Locate the cell with the specified text and output its [X, Y] center coordinate. 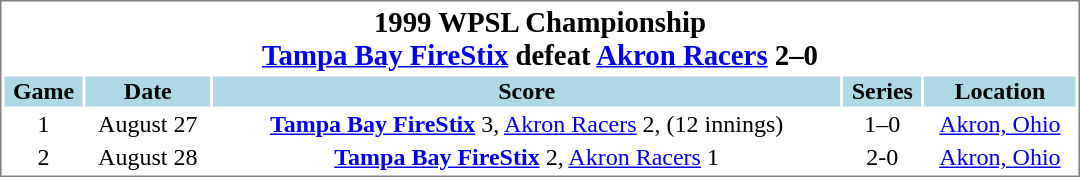
Game [43, 91]
Score [526, 91]
August 27 [148, 125]
2-0 [882, 157]
1 [43, 125]
Series [882, 91]
Tampa Bay FireStix 2, Akron Racers 1 [526, 157]
Location [1000, 91]
1–0 [882, 125]
August 28 [148, 157]
Tampa Bay FireStix 3, Akron Racers 2, (12 innings) [526, 125]
Date [148, 91]
2 [43, 157]
1999 WPSL ChampionshipTampa Bay FireStix defeat Akron Racers 2–0 [540, 38]
